Find where the given text appears and provide that cell's center as [x, y] coordinate. 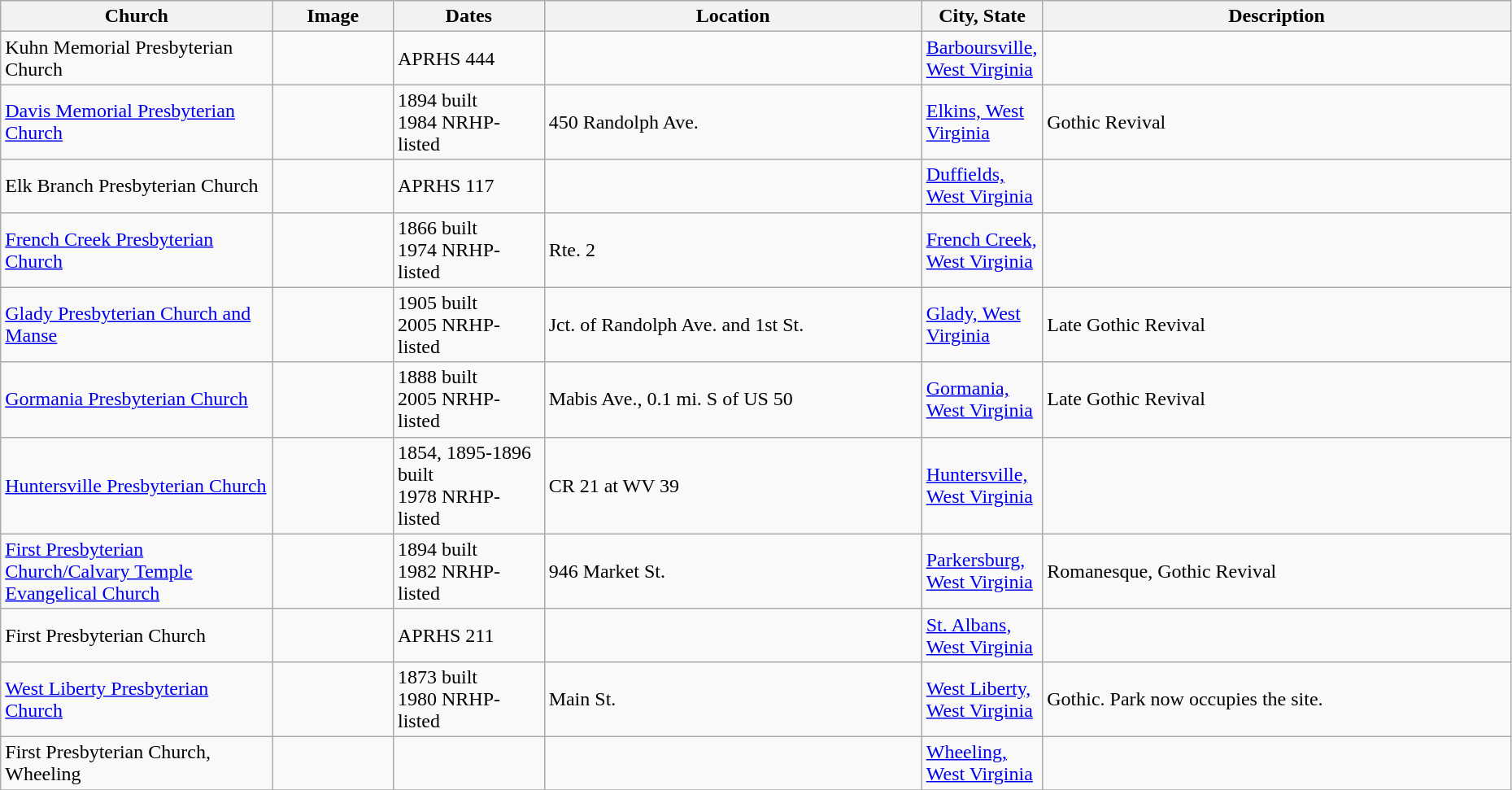
946 Market St. [733, 571]
First Presbyterian Church/Calvary Temple Evangelical Church [137, 571]
Huntersville Presbyterian Church [137, 485]
1905 built2005 NRHP-listed [468, 325]
APRHS 117 [468, 185]
Church [137, 16]
First Presbyterian Church [137, 635]
Parkersburg, West Virginia [983, 571]
City, State [983, 16]
1866 built1974 NRHP-listed [468, 250]
Davis Memorial Presbyterian Church [137, 122]
Gormania Presbyterian Church [137, 399]
Main St. [733, 699]
450 Randolph Ave. [733, 122]
Glady, West Virginia [983, 325]
Rte. 2 [733, 250]
1873 built1980 NRHP-listed [468, 699]
Image [333, 16]
Elk Branch Presbyterian Church [137, 185]
1894 built1984 NRHP-listed [468, 122]
Glady Presbyterian Church and Manse [137, 325]
St. Albans, West Virginia [983, 635]
APRHS 444 [468, 59]
CR 21 at WV 39 [733, 485]
French Creek Presbyterian Church [137, 250]
Gothic Revival [1277, 122]
French Creek, West Virginia [983, 250]
1888 built2005 NRHP-listed [468, 399]
Location [733, 16]
Elkins, West Virginia [983, 122]
Description [1277, 16]
West Liberty, West Virginia [983, 699]
1854, 1895-1896 built1978 NRHP-listed [468, 485]
1894 built1982 NRHP-listed [468, 571]
West Liberty Presbyterian Church [137, 699]
APRHS 211 [468, 635]
Huntersville, West Virginia [983, 485]
Mabis Ave., 0.1 mi. S of US 50 [733, 399]
Jct. of Randolph Ave. and 1st St. [733, 325]
First Presbyterian Church, Wheeling [137, 763]
Dates [468, 16]
Gothic. Park now occupies the site. [1277, 699]
Kuhn Memorial Presbyterian Church [137, 59]
Wheeling, West Virginia [983, 763]
Barboursville, West Virginia [983, 59]
Gormania, West Virginia [983, 399]
Romanesque, Gothic Revival [1277, 571]
Duffields, West Virginia [983, 185]
